Pinpoint the cell where the given text exists, returning its [x, y] midpoint coordinate. 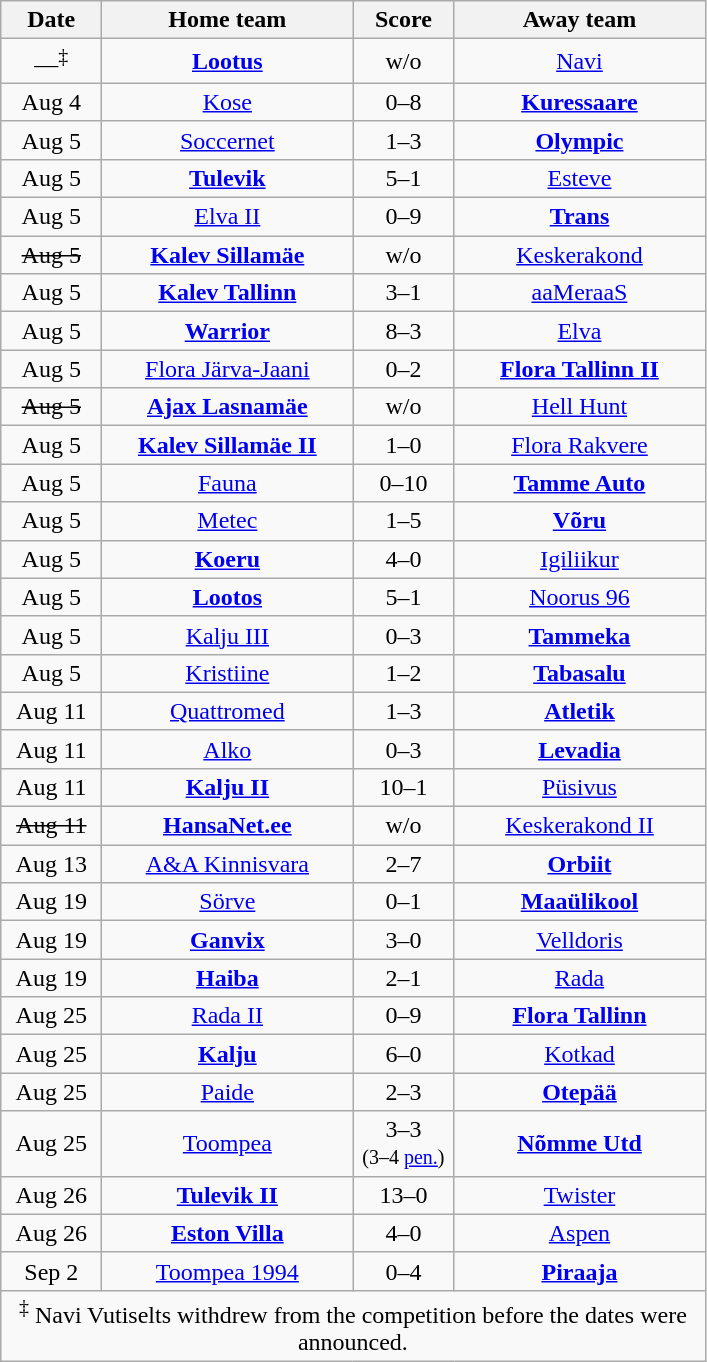
Aspen [580, 1233]
0–4 [404, 1271]
Kalev Tallinn [228, 293]
Tulevik II [228, 1195]
Tulevik [228, 178]
Tamme Auto [580, 483]
‡ Navi Vutiselts withdrew from the competition before the dates were announced. [353, 1326]
Maaülikool [580, 902]
2–1 [404, 978]
Metec [228, 521]
Püsivus [580, 787]
Aug 13 [52, 864]
Haiba [228, 978]
0–2 [404, 369]
aaMeraaS [580, 293]
Navi [580, 62]
Tammeka [580, 635]
Flora Tallinn II [580, 369]
Lootus [228, 62]
Keskerakond [580, 255]
6–0 [404, 1054]
Kalev Sillamäe [228, 255]
2–3 [404, 1092]
Orbiit [580, 864]
Sep 2 [52, 1271]
Kuressaare [580, 102]
Toompea 1994 [228, 1271]
Rada [580, 978]
Toompea [228, 1144]
Igiliikur [580, 559]
Aug 4 [52, 102]
10–1 [404, 787]
Lootos [228, 597]
Ganvix [228, 940]
Elva [580, 331]
Quattromed [228, 711]
Kalju II [228, 787]
3–1 [404, 293]
Atletik [580, 711]
Otepää [580, 1092]
Kalju III [228, 635]
Olympic [580, 140]
Noorus 96 [580, 597]
Kalev Sillamäe II [228, 445]
Trans [580, 217]
Keskerakond II [580, 826]
Away team [580, 20]
HansaNet.ee [228, 826]
Fauna [228, 483]
Koeru [228, 559]
Paide [228, 1092]
Tabasalu [580, 673]
Alko [228, 749]
Score [404, 20]
Kristiine [228, 673]
Nõmme Utd [580, 1144]
Rada II [228, 1016]
3–3(3–4 pen.) [404, 1144]
8–3 [404, 331]
0–8 [404, 102]
Date [52, 20]
Flora Tallinn [580, 1016]
Kotkad [580, 1054]
Eston Villa [228, 1233]
Kalju [228, 1054]
13–0 [404, 1195]
Piraaja [580, 1271]
Velldoris [580, 940]
Home team [228, 20]
1–0 [404, 445]
2–7 [404, 864]
1–5 [404, 521]
Ajax Lasnamäe [228, 407]
Esteve [580, 178]
0–1 [404, 902]
Kose [228, 102]
1–2 [404, 673]
3–0 [404, 940]
0–10 [404, 483]
Soccernet [228, 140]
Levadia [580, 749]
Sörve [228, 902]
—‡ [52, 62]
Võru [580, 521]
Twister [580, 1195]
Hell Hunt [580, 407]
Warrior [228, 331]
A&A Kinnisvara [228, 864]
Flora Rakvere [580, 445]
Elva II [228, 217]
Flora Järva-Jaani [228, 369]
